From the cell containing the given text, extract its center point as [x, y] coordinate. 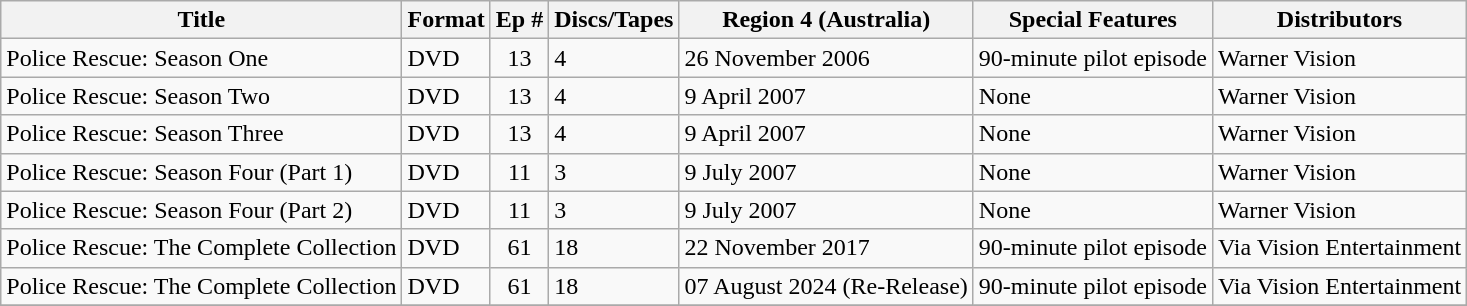
Ep # [519, 20]
22 November 2017 [826, 248]
07 August 2024 (Re-Release) [826, 286]
Format [446, 20]
Special Features [1092, 20]
Title [202, 20]
Region 4 (Australia) [826, 20]
Police Rescue: Season Four (Part 2) [202, 210]
Police Rescue: Season Two [202, 96]
Police Rescue: Season One [202, 58]
26 November 2006 [826, 58]
Police Rescue: Season Three [202, 134]
Distributors [1339, 20]
Police Rescue: Season Four (Part 1) [202, 172]
Discs/Tapes [614, 20]
